Identify which cell holds the provided text, then report its (X, Y) central coordinate. 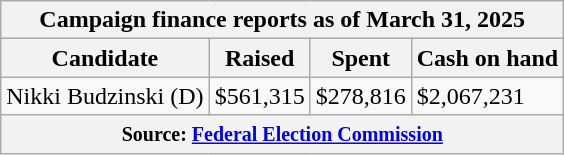
Spent (360, 58)
$2,067,231 (487, 96)
Candidate (105, 58)
Nikki Budzinski (D) (105, 96)
Raised (260, 58)
Source: Federal Election Commission (282, 134)
Campaign finance reports as of March 31, 2025 (282, 20)
$278,816 (360, 96)
$561,315 (260, 96)
Cash on hand (487, 58)
